Find where the given text appears and provide that cell's center as [x, y] coordinate. 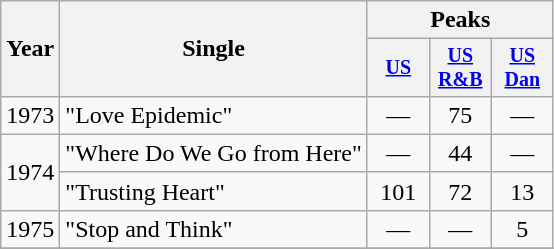
101 [398, 191]
USR&B [460, 68]
Year [30, 49]
44 [460, 153]
5 [522, 229]
"Where Do We Go from Here" [214, 153]
13 [522, 191]
75 [460, 115]
"Trusting Heart" [214, 191]
1975 [30, 229]
1973 [30, 115]
72 [460, 191]
Peaks [460, 20]
Single [214, 49]
USDan [522, 68]
US [398, 68]
"Stop and Think" [214, 229]
1974 [30, 172]
"Love Epidemic" [214, 115]
